From the cell containing the given text, extract its center point as [x, y] coordinate. 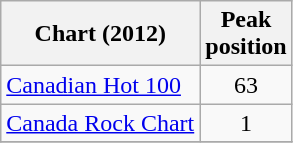
1 [246, 123]
Peakposition [246, 34]
63 [246, 85]
Canada Rock Chart [100, 123]
Chart (2012) [100, 34]
Canadian Hot 100 [100, 85]
